Detect which cell encompasses the target text, then output its (x, y) center coordinate. 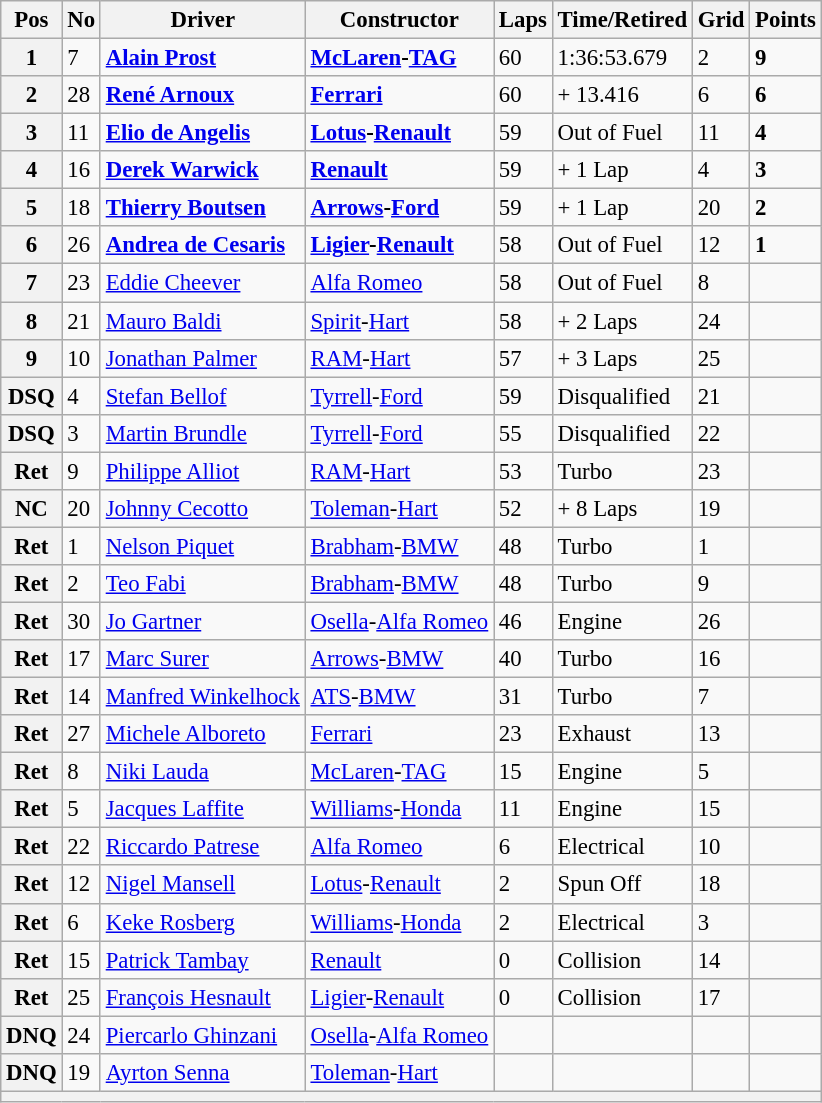
Teo Fabi (202, 584)
Exhaust (622, 734)
57 (524, 358)
53 (524, 471)
Niki Lauda (202, 772)
Spun Off (622, 885)
Marc Surer (202, 659)
Spirit-Hart (399, 321)
Martin Brundle (202, 433)
Jonathan Palmer (202, 358)
40 (524, 659)
Constructor (399, 20)
Alain Prost (202, 58)
Pos (32, 20)
Arrows-Ford (399, 208)
+ 13.416 (622, 95)
31 (524, 697)
Driver (202, 20)
Grid (720, 20)
Mauro Baldi (202, 321)
Arrows-BMW (399, 659)
13 (720, 734)
Points (786, 20)
Ayrton Senna (202, 1073)
Andrea de Cesaris (202, 245)
27 (81, 734)
Johnny Cecotto (202, 509)
1:36:53.679 (622, 58)
+ 8 Laps (622, 509)
ATS-BMW (399, 697)
Manfred Winkelhock (202, 697)
NC (32, 509)
52 (524, 509)
28 (81, 95)
François Hesnault (202, 997)
Laps (524, 20)
+ 2 Laps (622, 321)
Jacques Laffite (202, 809)
Riccardo Patrese (202, 847)
Elio de Angelis (202, 133)
Nigel Mansell (202, 885)
Piercarlo Ghinzani (202, 1035)
+ 3 Laps (622, 358)
Nelson Piquet (202, 546)
46 (524, 621)
55 (524, 433)
30 (81, 621)
Michele Alboreto (202, 734)
Philippe Alliot (202, 471)
Eddie Cheever (202, 283)
No (81, 20)
Derek Warwick (202, 170)
Stefan Bellof (202, 396)
Time/Retired (622, 20)
Keke Rosberg (202, 922)
Jo Gartner (202, 621)
Patrick Tambay (202, 960)
Thierry Boutsen (202, 208)
René Arnoux (202, 95)
